Output the (X, Y) coordinate of the center of the cell containing the given text.  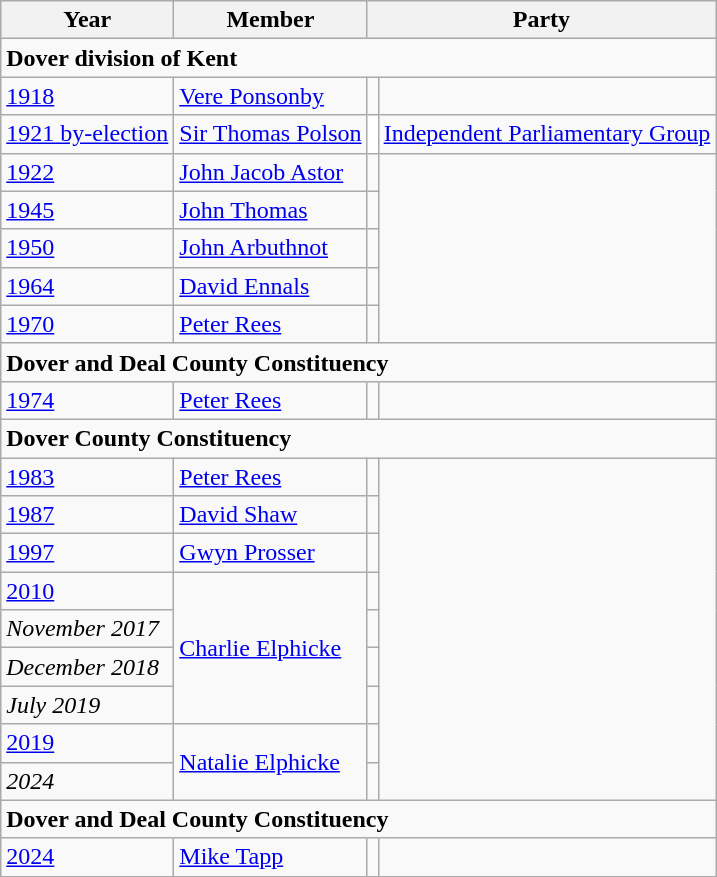
1997 (88, 553)
1950 (88, 248)
2019 (88, 743)
1974 (88, 400)
2010 (88, 591)
Mike Tapp (270, 857)
Dover division of Kent (358, 58)
1964 (88, 286)
John Jacob Astor (270, 172)
Sir Thomas Polson (270, 134)
Member (270, 20)
December 2018 (88, 667)
David Shaw (270, 515)
1918 (88, 96)
Gwyn Prosser (270, 553)
Year (88, 20)
Independent Parliamentary Group (547, 134)
Charlie Elphicke (270, 648)
July 2019 (88, 705)
Party (542, 20)
1983 (88, 477)
1945 (88, 210)
1921 by-election (88, 134)
1970 (88, 324)
November 2017 (88, 629)
John Arbuthnot (270, 248)
1922 (88, 172)
Vere Ponsonby (270, 96)
David Ennals (270, 286)
1987 (88, 515)
Natalie Elphicke (270, 762)
Dover County Constituency (358, 438)
John Thomas (270, 210)
